Find where the given text appears and provide that cell's center as [X, Y] coordinate. 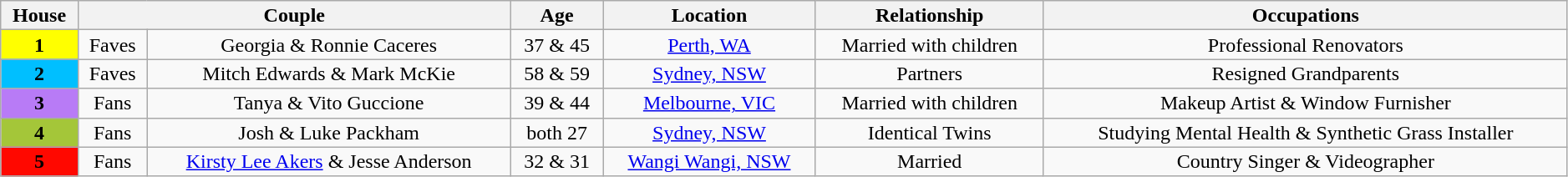
Tanya & Vito Guccione [329, 104]
Country Singer & Videographer [1305, 162]
4 [40, 132]
Relationship [929, 15]
Age [556, 15]
Makeup Artist & Window Furnisher [1305, 104]
Partners [929, 73]
Identical Twins [929, 132]
Wangi Wangi, NSW [709, 162]
3 [40, 104]
Josh & Luke Packham [329, 132]
Melbourne, VIC [709, 104]
Couple [294, 15]
Kirsty Lee Akers & Jesse Anderson [329, 162]
37 & 45 [556, 45]
1 [40, 45]
Studying Mental Health & Synthetic Grass Installer [1305, 132]
Occupations [1305, 15]
32 & 31 [556, 162]
58 & 59 [556, 73]
Georgia & Ronnie Caceres [329, 45]
Perth, WA [709, 45]
Resigned Grandparents [1305, 73]
both 27 [556, 132]
Mitch Edwards & Mark McKie [329, 73]
5 [40, 162]
Location [709, 15]
Professional Renovators [1305, 45]
House [40, 15]
Married [929, 162]
2 [40, 73]
39 & 44 [556, 104]
